Locate the cell with the specified text and output its [X, Y] center coordinate. 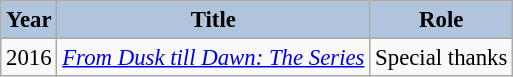
Special thanks [442, 58]
From Dusk till Dawn: The Series [214, 58]
Title [214, 20]
Year [29, 20]
Role [442, 20]
2016 [29, 58]
